Search for the cell housing the specified text and yield its [x, y] center coordinate. 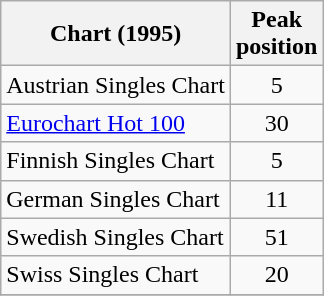
Peakposition [276, 34]
11 [276, 199]
Austrian Singles Chart [116, 85]
Chart (1995) [116, 34]
20 [276, 275]
German Singles Chart [116, 199]
Swiss Singles Chart [116, 275]
51 [276, 237]
30 [276, 123]
Finnish Singles Chart [116, 161]
Swedish Singles Chart [116, 237]
Eurochart Hot 100 [116, 123]
